Scan for the cell matching the given text and deliver its (X, Y) coordinate at center. 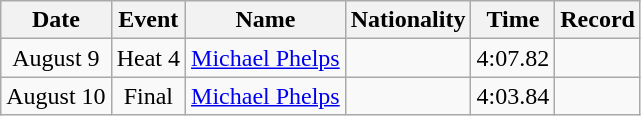
4:07.82 (513, 58)
Time (513, 20)
Event (148, 20)
Name (266, 20)
Heat 4 (148, 58)
August 9 (56, 58)
Nationality (408, 20)
Final (148, 96)
August 10 (56, 96)
Record (598, 20)
4:03.84 (513, 96)
Date (56, 20)
